Return the [x, y] coordinate for the center point of the cell that contains the specified text.  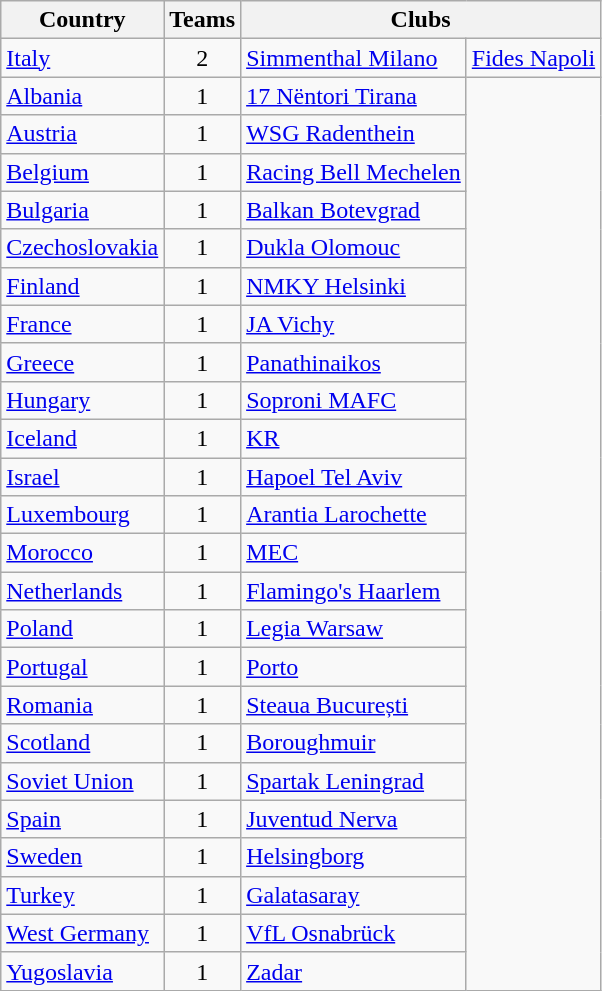
Romania [82, 705]
Clubs [421, 20]
17 Nëntori Tirana [354, 96]
Teams [202, 20]
VfL Osnabrück [354, 933]
Netherlands [82, 591]
NMKY Helsinki [354, 286]
Spartak Leningrad [354, 781]
Zadar [354, 971]
Balkan Botevgrad [354, 210]
Soproni MAFC [354, 400]
Country [82, 20]
Panathinaikos [354, 362]
MEC [354, 553]
Finland [82, 286]
Steaua București [354, 705]
Morocco [82, 553]
Racing Bell Mechelen [354, 172]
Austria [82, 134]
Albania [82, 96]
Iceland [82, 438]
Greece [82, 362]
Fides Napoli [533, 58]
Simmenthal Milano [354, 58]
Sweden [82, 857]
Porto [354, 667]
JA Vichy [354, 324]
Italy [82, 58]
Hapoel Tel Aviv [354, 477]
Belgium [82, 172]
Israel [82, 477]
2 [202, 58]
Poland [82, 629]
Legia Warsaw [354, 629]
Luxembourg [82, 515]
KR [354, 438]
Spain [82, 819]
Juventud Nerva [354, 819]
Yugoslavia [82, 971]
Flamingo's Haarlem [354, 591]
Galatasaray [354, 895]
Boroughmuir [354, 743]
France [82, 324]
West Germany [82, 933]
Scotland [82, 743]
Turkey [82, 895]
Czechoslovakia [82, 248]
Portugal [82, 667]
Dukla Olomouc [354, 248]
Helsingborg [354, 857]
Hungary [82, 400]
WSG Radenthein [354, 134]
Arantia Larochette [354, 515]
Bulgaria [82, 210]
Soviet Union [82, 781]
